Locate the cell with the specified text and output its (x, y) center coordinate. 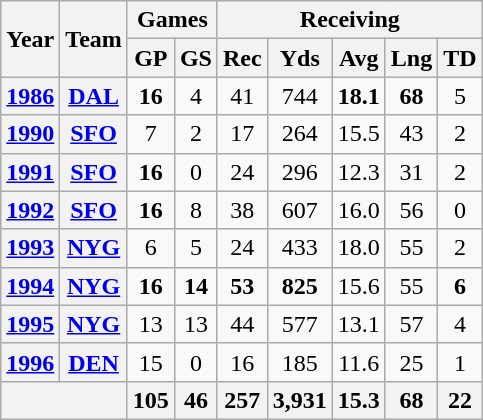
Rec (242, 58)
433 (300, 248)
744 (300, 96)
15.3 (358, 400)
15.6 (358, 286)
18.1 (358, 96)
1994 (30, 286)
38 (242, 210)
296 (300, 172)
44 (242, 324)
185 (300, 362)
607 (300, 210)
57 (411, 324)
16.0 (358, 210)
Avg (358, 58)
46 (196, 400)
Games (172, 20)
15.5 (358, 134)
25 (411, 362)
1992 (30, 210)
8 (196, 210)
Team (94, 39)
1991 (30, 172)
GP (150, 58)
TD (460, 58)
17 (242, 134)
1995 (30, 324)
43 (411, 134)
257 (242, 400)
DAL (94, 96)
577 (300, 324)
7 (150, 134)
15 (150, 362)
11.6 (358, 362)
Year (30, 39)
14 (196, 286)
DEN (94, 362)
825 (300, 286)
1996 (30, 362)
12.3 (358, 172)
1993 (30, 248)
53 (242, 286)
22 (460, 400)
31 (411, 172)
56 (411, 210)
Receiving (350, 20)
18.0 (358, 248)
264 (300, 134)
GS (196, 58)
41 (242, 96)
1990 (30, 134)
Yds (300, 58)
3,931 (300, 400)
13.1 (358, 324)
1986 (30, 96)
Lng (411, 58)
105 (150, 400)
1 (460, 362)
